Return the (X, Y) coordinate for the center point of the cell that contains the specified text.  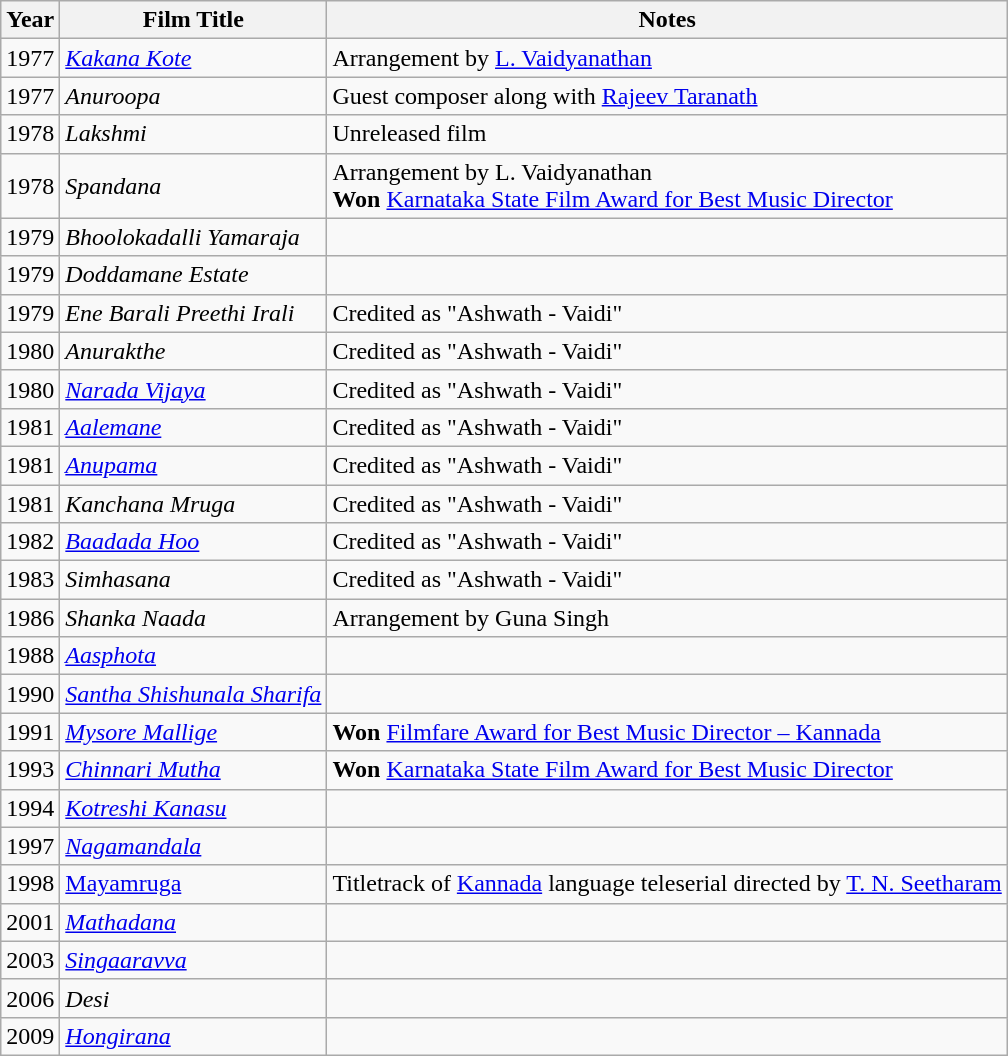
1994 (30, 808)
Hongirana (194, 1036)
Notes (667, 20)
Aasphota (194, 656)
Ene Barali Preethi Irali (194, 313)
Won Filmfare Award for Best Music Director – Kannada (667, 732)
1993 (30, 770)
Narada Vijaya (194, 389)
Nagamandala (194, 846)
Mysore Mallige (194, 732)
Film Title (194, 20)
Bhoolokadalli Yamaraja (194, 237)
Anuroopa (194, 96)
Year (30, 20)
1982 (30, 542)
Simhasana (194, 580)
Arrangement by L. Vaidyanathan Won Karnataka State Film Award for Best Music Director (667, 186)
Aalemane (194, 427)
1986 (30, 618)
Unreleased film (667, 134)
2009 (30, 1036)
2001 (30, 922)
Desi (194, 998)
Kotreshi Kanasu (194, 808)
Kanchana Mruga (194, 503)
1990 (30, 694)
Singaaravva (194, 960)
Anupama (194, 465)
Won Karnataka State Film Award for Best Music Director (667, 770)
Santha Shishunala Sharifa (194, 694)
Lakshmi (194, 134)
Mathadana (194, 922)
Shanka Naada (194, 618)
Kakana Kote (194, 58)
2003 (30, 960)
Arrangement by L. Vaidyanathan (667, 58)
1997 (30, 846)
Anurakthe (194, 351)
1983 (30, 580)
Guest composer along with Rajeev Taranath (667, 96)
1991 (30, 732)
Titletrack of Kannada language teleserial directed by T. N. Seetharam (667, 884)
Baadada Hoo (194, 542)
Arrangement by Guna Singh (667, 618)
1988 (30, 656)
2006 (30, 998)
Mayamruga (194, 884)
Doddamane Estate (194, 275)
Chinnari Mutha (194, 770)
1998 (30, 884)
Spandana (194, 186)
